Return [x, y] of the center of cell containing provided text 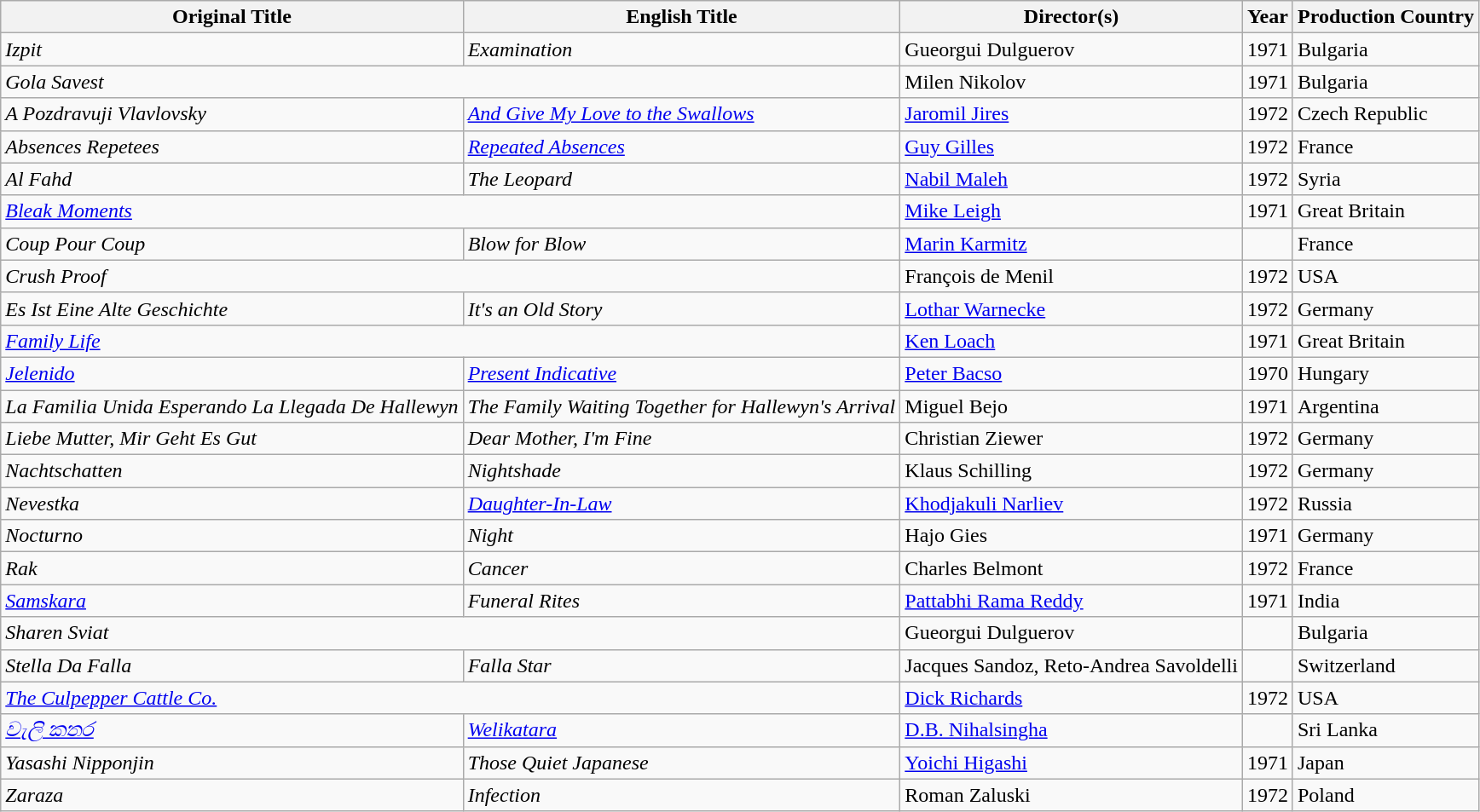
Repeated Absences [682, 147]
Argentina [1385, 406]
Original Title [232, 17]
Sharen Sviat [450, 633]
India [1385, 601]
Crush Proof [450, 276]
Nevestka [232, 504]
Welikatara [682, 730]
Examination [682, 49]
English Title [682, 17]
Mike Leigh [1072, 211]
Daughter-In-Law [682, 504]
Lothar Warnecke [1072, 308]
Jelenido [232, 373]
Cancer [682, 568]
වැලි කතර [232, 730]
François de Menil [1072, 276]
Japan [1385, 763]
Poland [1385, 795]
Czech Republic [1385, 114]
Samskara [232, 601]
Rak [232, 568]
Jaromil Jires [1072, 114]
It's an Old Story [682, 308]
Production Country [1385, 17]
Al Fahd [232, 179]
The Family Waiting Together for Hallewyn's Arrival [682, 406]
Yasashi Nipponjin [232, 763]
Night [682, 536]
Miguel Bejo [1072, 406]
Nocturno [232, 536]
Sri Lanka [1385, 730]
And Give My Love to the Swallows [682, 114]
Christian Ziewer [1072, 439]
Those Quiet Japanese [682, 763]
Nabil Maleh [1072, 179]
Syria [1385, 179]
Guy Gilles [1072, 147]
Jacques Sandoz, Reto-Andrea Savoldelli [1072, 665]
Absences Repetees [232, 147]
Khodjakuli Narliev [1072, 504]
Klaus Schilling [1072, 471]
Infection [682, 795]
Switzerland [1385, 665]
Marin Karmitz [1072, 244]
Russia [1385, 504]
Director(s) [1072, 17]
Pattabhi Rama Reddy [1072, 601]
Nightshade [682, 471]
Present Indicative [682, 373]
Family Life [450, 341]
Yoichi Higashi [1072, 763]
1970 [1267, 373]
Falla Star [682, 665]
Bleak Moments [450, 211]
Milen Nikolov [1072, 82]
Nachtschatten [232, 471]
The Culpepper Cattle Co. [450, 698]
Blow for Blow [682, 244]
Gola Savest [450, 82]
Es Ist Eine Alte Geschichte [232, 308]
Zaraza [232, 795]
Stella Da Falla [232, 665]
Year [1267, 17]
D.B. Nihalsingha [1072, 730]
Charles Belmont [1072, 568]
Hungary [1385, 373]
Peter Bacso [1072, 373]
The Leopard [682, 179]
Coup Pour Coup [232, 244]
A Pozdravuji Vlavlovsky [232, 114]
Roman Zaluski [1072, 795]
Dear Mother, I'm Fine [682, 439]
Hajo Gies [1072, 536]
Ken Loach [1072, 341]
Liebe Mutter, Mir Geht Es Gut [232, 439]
Funeral Rites [682, 601]
Dick Richards [1072, 698]
Izpit [232, 49]
La Familia Unida Esperando La Llegada De Hallewyn [232, 406]
